Output the (x, y) coordinate of the center of the cell containing the given text.  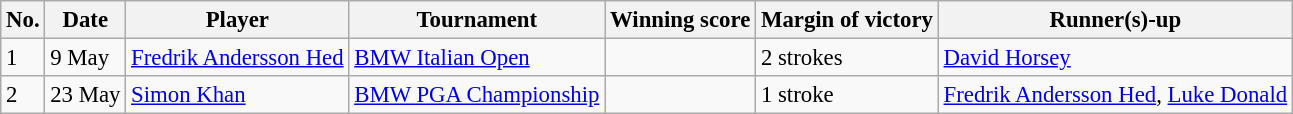
Fredrik Andersson Hed (238, 58)
No. (23, 20)
David Horsey (1115, 58)
Tournament (477, 20)
1 stroke (848, 95)
Simon Khan (238, 95)
Margin of victory (848, 20)
Player (238, 20)
Date (86, 20)
Fredrik Andersson Hed, Luke Donald (1115, 95)
23 May (86, 95)
2 (23, 95)
Winning score (680, 20)
1 (23, 58)
BMW PGA Championship (477, 95)
Runner(s)-up (1115, 20)
2 strokes (848, 58)
9 May (86, 58)
BMW Italian Open (477, 58)
